Determine the [X, Y] coordinate at the center of the cell enclosing the given text.  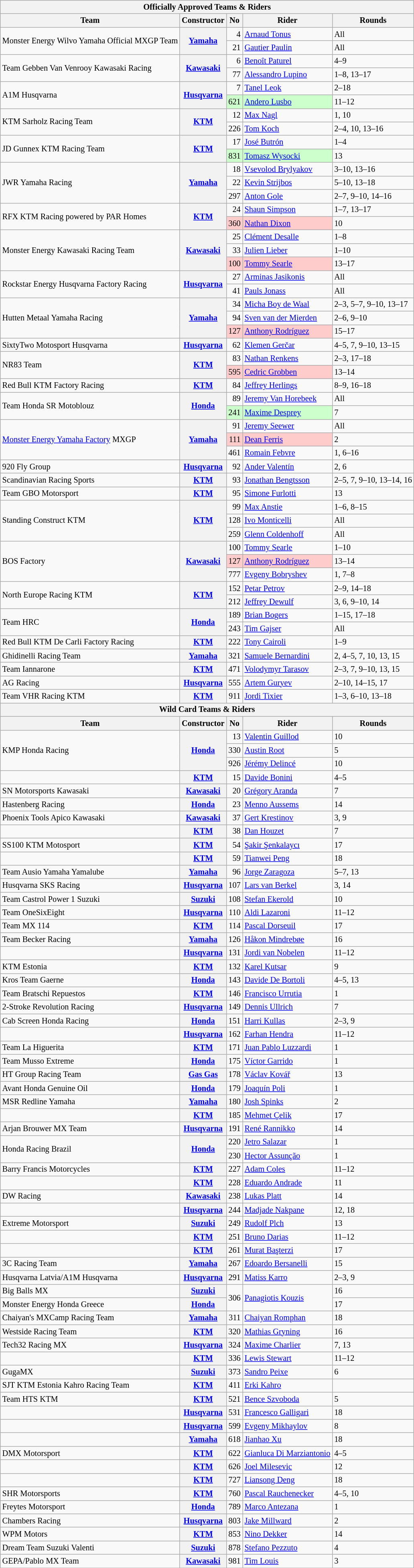
Pascal Rauchenecker [288, 1494]
Murat Başterzi [288, 1250]
360 [234, 223]
911 [234, 696]
34 [234, 304]
1–3, 6–10, 13–18 [373, 696]
108 [234, 899]
Team Gebben Van Venrooy Kawasaki Racing [90, 67]
Tomasz Wysocki [288, 156]
41 [234, 291]
Freytes Motorsport [90, 1507]
Anton Gole [288, 196]
2, 4–5, 7, 10, 13, 15 [373, 656]
92 [234, 467]
KTM Sarholz Racing Team [90, 122]
Team VHR Racing KTM [90, 696]
Volodymyr Tarasov [288, 669]
191 [234, 1129]
411 [234, 1385]
Monster Energy Honda Greece [90, 1304]
599 [234, 1426]
212 [234, 602]
Karel Kutsar [288, 966]
Arminas Jasikonis [288, 277]
760 [234, 1494]
227 [234, 1169]
Red Bull KTM Factory Racing [90, 385]
Husqvarna SKS Racing [90, 885]
1–9 [373, 642]
91 [234, 426]
531 [234, 1413]
Josh Spinks [288, 1101]
727 [234, 1480]
111 [234, 439]
151 [234, 1021]
Arjan Brouwer MX Team [90, 1129]
José Butrón [288, 142]
Team Honda SR Motoblouz [90, 406]
Jorge Zaragoza [288, 872]
311 [234, 1318]
Team La Higuerita [90, 1048]
Cab Screen Honda Racing [90, 1021]
926 [234, 764]
521 [234, 1399]
1, 7–8 [373, 575]
Liansong Deng [288, 1480]
Dennis Ullrich [288, 1007]
Kevin Strijbos [288, 183]
11 [373, 1183]
230 [234, 1156]
NR83 Team [90, 365]
226 [234, 128]
Lukas Platt [288, 1196]
297 [234, 196]
WPM Motors [90, 1534]
2–3, 7, 9–10, 13, 15 [373, 669]
2–10, 14–15, 17 [373, 683]
RFX KTM Racing powered by PAR Homes [90, 216]
131 [234, 953]
Harri Kullas [288, 1021]
238 [234, 1196]
Joel Milesevic [288, 1466]
1–7, 13–17 [373, 210]
Barry Francis Motorcycles [90, 1169]
Jordi Tixier [288, 696]
Austin Root [288, 750]
Benoît Paturel [288, 61]
1–8 [373, 237]
162 [234, 1034]
JD Gunnex KTM Racing Team [90, 149]
Víctor Garrido [288, 1061]
Jérémy Delincé [288, 764]
Eduardo Andrade [288, 1183]
595 [234, 372]
Gautier Paulin [288, 47]
8 [373, 1426]
23 [234, 804]
373 [234, 1372]
114 [234, 926]
Tim Louis [288, 1561]
GEPA/Pablo MX Team [90, 1561]
AG Racing [90, 683]
Stefan Ekerold [288, 899]
99 [234, 507]
330 [234, 750]
3, 9 [373, 818]
Hastenberg Racing [90, 804]
4–5, 7, 9–10, 13–15 [373, 345]
Team Bratschi Repuestos [90, 993]
853 [234, 1534]
Davide De Bortoli [288, 980]
Menno Aussems [288, 804]
146 [234, 993]
Chaiyan Romphan [288, 1318]
54 [234, 845]
175 [234, 1061]
259 [234, 534]
15–17 [373, 331]
622 [234, 1453]
261 [234, 1250]
12, 18 [373, 1210]
Brian Bogers [288, 615]
107 [234, 885]
Tony Cairoli [288, 642]
Clément Desalle [288, 237]
471 [234, 669]
Shaun Simpson [288, 210]
Ander Valentín [288, 467]
BOS Factory [90, 561]
Max Anstie [288, 507]
3, 14 [373, 885]
Erki Kahro [288, 1385]
Evgeny Mikhaylov [288, 1426]
Lars van Berkel [288, 885]
Nino Dekker [288, 1534]
Nathan Dixon [288, 223]
93 [234, 480]
Jetro Salazar [288, 1142]
Rockstar Energy Husqvarna Factory Racing [90, 283]
Simone Furlotti [288, 493]
5–7, 13 [373, 872]
789 [234, 1507]
Micha Boy de Waal [288, 304]
37 [234, 818]
KMP Honda Racing [90, 750]
2–3, 5–7, 9–10, 13–17 [373, 304]
Pauls Jonass [288, 291]
Gert Krestinov [288, 818]
Matiss Karro [288, 1277]
Tianwei Peng [288, 858]
189 [234, 615]
2–9, 14–18 [373, 588]
Jeffrey Herlings [288, 385]
336 [234, 1358]
3 [373, 1561]
René Rannikko [288, 1129]
38 [234, 831]
Monster Energy Wilvo Yamaha Official MXGP Team [90, 41]
Extreme Motorsport [90, 1223]
3C Racing Team [90, 1264]
621 [234, 102]
2–6, 9–10 [373, 318]
126 [234, 940]
Team OneSixEight [90, 912]
77 [234, 75]
Team Ausio Yamaha Yamalube [90, 872]
Samuele Bernardini [288, 656]
Gas Gas [203, 1075]
3–10, 13–16 [373, 169]
Václav Kovář [288, 1075]
291 [234, 1277]
981 [234, 1561]
13–17 [373, 264]
Panagiotis Kouzis [288, 1298]
94 [234, 318]
Maxime Desprey [288, 412]
Adam Coles [288, 1169]
1–8, 13–17 [373, 75]
Avant Honda Genuine Oil [90, 1088]
244 [234, 1210]
Andero Lusbo [288, 102]
143 [234, 980]
Kros Team Gaerne [90, 980]
243 [234, 629]
Lewis Stewart [288, 1358]
4–9 [373, 61]
20 [234, 791]
920 Fly Group [90, 467]
Stefano Pezzuto [288, 1548]
Team HTS KTM [90, 1399]
626 [234, 1466]
Jeffrey Dewulf [288, 602]
Juan Pablo Luzzardi [288, 1048]
21 [234, 47]
Romain Febvre [288, 453]
Tom Koch [288, 128]
1–6, 8–15 [373, 507]
4–5, 13 [373, 980]
Hector Assunção [288, 1156]
Big Balls MX [90, 1291]
Sven van der Mierden [288, 318]
Edoardo Bersanelli [288, 1264]
Evgeny Bobryshev [288, 575]
Team GBO Motorsport [90, 493]
Mathias Gryning [288, 1331]
555 [234, 683]
Team Becker Racing [90, 940]
24 [234, 210]
Madjade Nakpane [288, 1210]
Alessandro Lupino [288, 75]
Tanel Leok [288, 88]
59 [234, 858]
KTM Estonia [90, 966]
Chaiyan's MXCamp Racing Team [90, 1318]
Chambers Racing [90, 1521]
1, 10 [373, 115]
1–15, 17–18 [373, 615]
Farhan Hendra [288, 1034]
320 [234, 1331]
222 [234, 642]
132 [234, 966]
Maxime Charlier [288, 1345]
Artem Guryev [288, 683]
Honda Racing Brazil [90, 1148]
2–3, 17–18 [373, 358]
178 [234, 1075]
Wild Card Teams & Riders [207, 710]
8–9, 16–18 [373, 385]
Team Musso Extreme [90, 1061]
3, 6, 9–10, 14 [373, 602]
Cedric Grobben [288, 372]
SS100 KTM Motosport [90, 845]
Şakir Şenkalaycı [288, 845]
Team HRC [90, 622]
Valentin Guillod [288, 737]
HT Group Racing Team [90, 1075]
96 [234, 872]
Tech32 Racing MX [90, 1345]
A1M Husqvarna [90, 95]
Dan Houzet [288, 831]
Joaquín Poli [288, 1088]
228 [234, 1183]
Petar Petrov [288, 588]
Gianluca Di Marziantonio [288, 1453]
321 [234, 656]
JWR Yamaha Racing [90, 182]
Monster Energy Yamaha Factory MXGP [90, 439]
179 [234, 1088]
Jianhao Xu [288, 1440]
Ghidinelli Racing Team [90, 656]
Håkon Mindrebøe [288, 940]
Team Castrol Power 1 Suzuki [90, 899]
27 [234, 277]
Arnaud Tonus [288, 34]
Nathan Renkens [288, 358]
Marco Antezana [288, 1507]
128 [234, 520]
89 [234, 399]
GugaMX [90, 1372]
Jonathan Bengtsson [288, 480]
180 [234, 1101]
Standing Construct KTM [90, 520]
North Europe Racing KTM [90, 595]
324 [234, 1345]
Westside Racing Team [90, 1331]
95 [234, 493]
2–4, 10, 13–16 [373, 128]
Max Nagl [288, 115]
878 [234, 1548]
1–4 [373, 142]
185 [234, 1115]
Bence Szvoboda [288, 1399]
Husqvarna Latvia/A1M Husqvarna [90, 1277]
2–7, 9–10, 14–16 [373, 196]
62 [234, 345]
Pascal Dorseuil [288, 926]
DMX Motorsport [90, 1453]
Vsevolod Brylyakov [288, 169]
Klemen Gerčar [288, 345]
9 [373, 966]
Rudolf Plch [288, 1223]
110 [234, 912]
777 [234, 575]
Phoenix Tools Apico Kawasaki [90, 818]
241 [234, 412]
461 [234, 453]
Francisco Urrutia [288, 993]
Jordi van Nobelen [288, 953]
2-Stroke Revolution Racing [90, 1007]
Dean Ferris [288, 439]
Red Bull KTM De Carli Factory Racing [90, 642]
4–5, 10 [373, 1494]
Francesco Galligari [288, 1413]
Team MX 114 [90, 926]
Jeremy Van Horebeek [288, 399]
25 [234, 237]
803 [234, 1521]
Julien Lieber [288, 250]
831 [234, 156]
22 [234, 183]
Dream Team Suzuki Valenti [90, 1548]
171 [234, 1048]
251 [234, 1237]
2–18 [373, 88]
MSR Redline Yamaha [90, 1101]
306 [234, 1298]
Jake Millward [288, 1521]
5–10, 13–18 [373, 183]
Jeremy Seewer [288, 426]
SHR Motorsports [90, 1494]
SJT KTM Estonia Kahro Racing Team [90, 1385]
Officially Approved Teams & Riders [207, 7]
Tim Gajser [288, 629]
267 [234, 1264]
Sandro Peixe [288, 1372]
Monster Energy Kawasaki Racing Team [90, 250]
33 [234, 250]
7, 13 [373, 1345]
Aldi Lazaroni [288, 912]
1, 6–16 [373, 453]
Grégory Aranda [288, 791]
83 [234, 358]
149 [234, 1007]
152 [234, 588]
Bruno Darias [288, 1237]
249 [234, 1223]
Ivo Monticelli [288, 520]
Davide Bonini [288, 777]
SixtyTwo Motosport Husqvarna [90, 345]
Team Iannarone [90, 669]
Glenn Coldenhoff [288, 534]
SN Motorsports Kawasaki [90, 791]
Mehmet Çelik [288, 1115]
84 [234, 385]
220 [234, 1142]
618 [234, 1440]
Hutten Metaal Yamaha Racing [90, 318]
DW Racing [90, 1196]
2, 6 [373, 467]
2–5, 7, 9–10, 13–14, 16 [373, 480]
Scandinavian Racing Sports [90, 480]
